Provide the (x, y) coordinate of the cell's center where the given text is located.  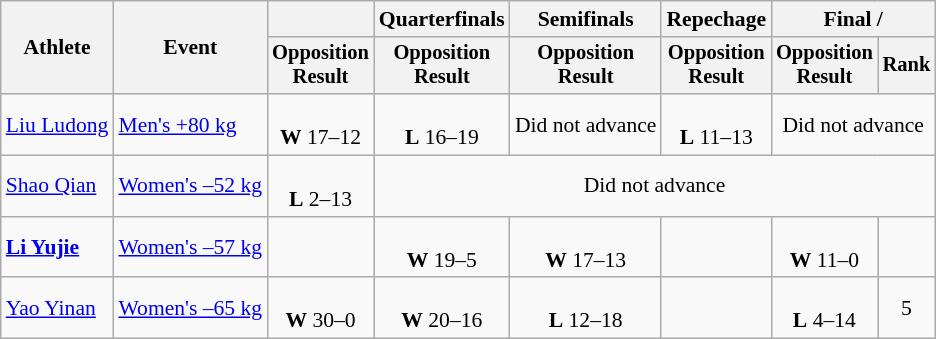
Athlete (58, 48)
Quarterfinals (442, 19)
Semifinals (586, 19)
Women's –52 kg (190, 186)
5 (907, 308)
Li Yujie (58, 248)
L 12–18 (586, 308)
W 30–0 (320, 308)
L 16–19 (442, 124)
Shao Qian (58, 186)
Yao Yinan (58, 308)
Rank (907, 66)
Women's –65 kg (190, 308)
Repechage (716, 19)
Event (190, 48)
L 2–13 (320, 186)
L 11–13 (716, 124)
W 19–5 (442, 248)
L 4–14 (824, 308)
W 11–0 (824, 248)
W 17–12 (320, 124)
Women's –57 kg (190, 248)
Final / (853, 19)
Liu Ludong (58, 124)
W 20–16 (442, 308)
W 17–13 (586, 248)
Men's +80 kg (190, 124)
